Find where the given text appears and provide that cell's center as (x, y) coordinate. 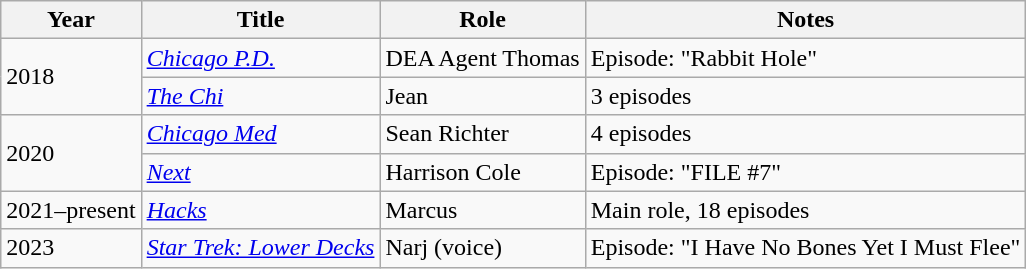
Year (71, 20)
Sean Richter (482, 134)
Chicago Med (260, 134)
Hacks (260, 210)
2018 (71, 77)
Main role, 18 episodes (806, 210)
Narj (voice) (482, 248)
Chicago P.D. (260, 58)
Next (260, 172)
2023 (71, 248)
Episode: "FILE #7" (806, 172)
Marcus (482, 210)
Episode: "I Have No Bones Yet I Must Flee" (806, 248)
Episode: "Rabbit Hole" (806, 58)
Star Trek: Lower Decks (260, 248)
DEA Agent Thomas (482, 58)
2020 (71, 153)
Jean (482, 96)
Title (260, 20)
4 episodes (806, 134)
Role (482, 20)
The Chi (260, 96)
2021–present (71, 210)
3 episodes (806, 96)
Harrison Cole (482, 172)
Notes (806, 20)
